For the text-containing cell, return its midpoint in (x, y) coordinate format. 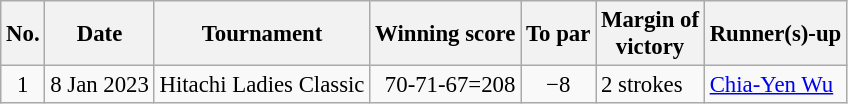
Chia-Yen Wu (775, 85)
Tournament (262, 34)
Hitachi Ladies Classic (262, 85)
2 strokes (650, 85)
1 (23, 85)
Winning score (446, 34)
To par (558, 34)
8 Jan 2023 (100, 85)
Date (100, 34)
70-71-67=208 (446, 85)
No. (23, 34)
Margin ofvictory (650, 34)
Runner(s)-up (775, 34)
−8 (558, 85)
